Identify which cell holds the provided text, then report its (x, y) central coordinate. 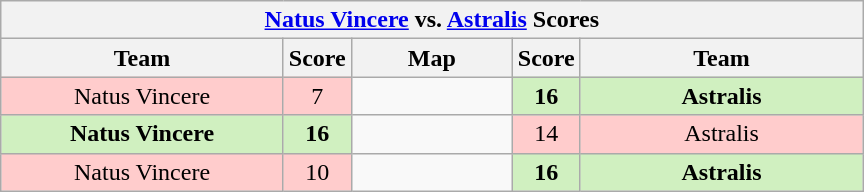
10 (317, 172)
Natus Vincere vs. Astralis Scores (432, 20)
14 (546, 134)
7 (317, 96)
Map (432, 58)
